Pinpoint the cell where the given text exists, returning its [X, Y] midpoint coordinate. 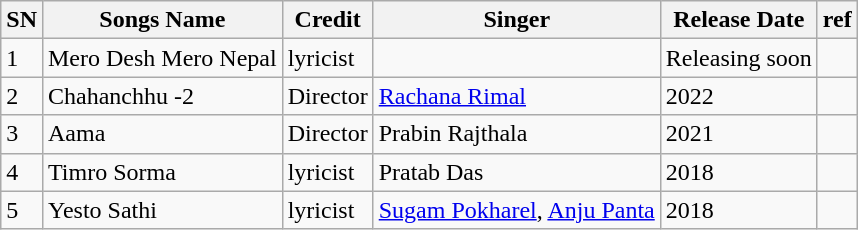
Yesto Sathi [162, 210]
Aama [162, 134]
1 [22, 58]
Releasing soon [738, 58]
Singer [516, 20]
Rachana Rimal [516, 96]
Songs Name [162, 20]
Mero Desh Mero Nepal [162, 58]
Timro Sorma [162, 172]
Prabin Rajthala [516, 134]
Pratab Das [516, 172]
ref [837, 20]
Sugam Pokharel, Anju Panta [516, 210]
5 [22, 210]
2021 [738, 134]
2 [22, 96]
Chahanchhu -2 [162, 96]
2022 [738, 96]
SN [22, 20]
Release Date [738, 20]
4 [22, 172]
Credit [328, 20]
3 [22, 134]
